Provide the (x, y) coordinate of the cell's center where the given text is located.  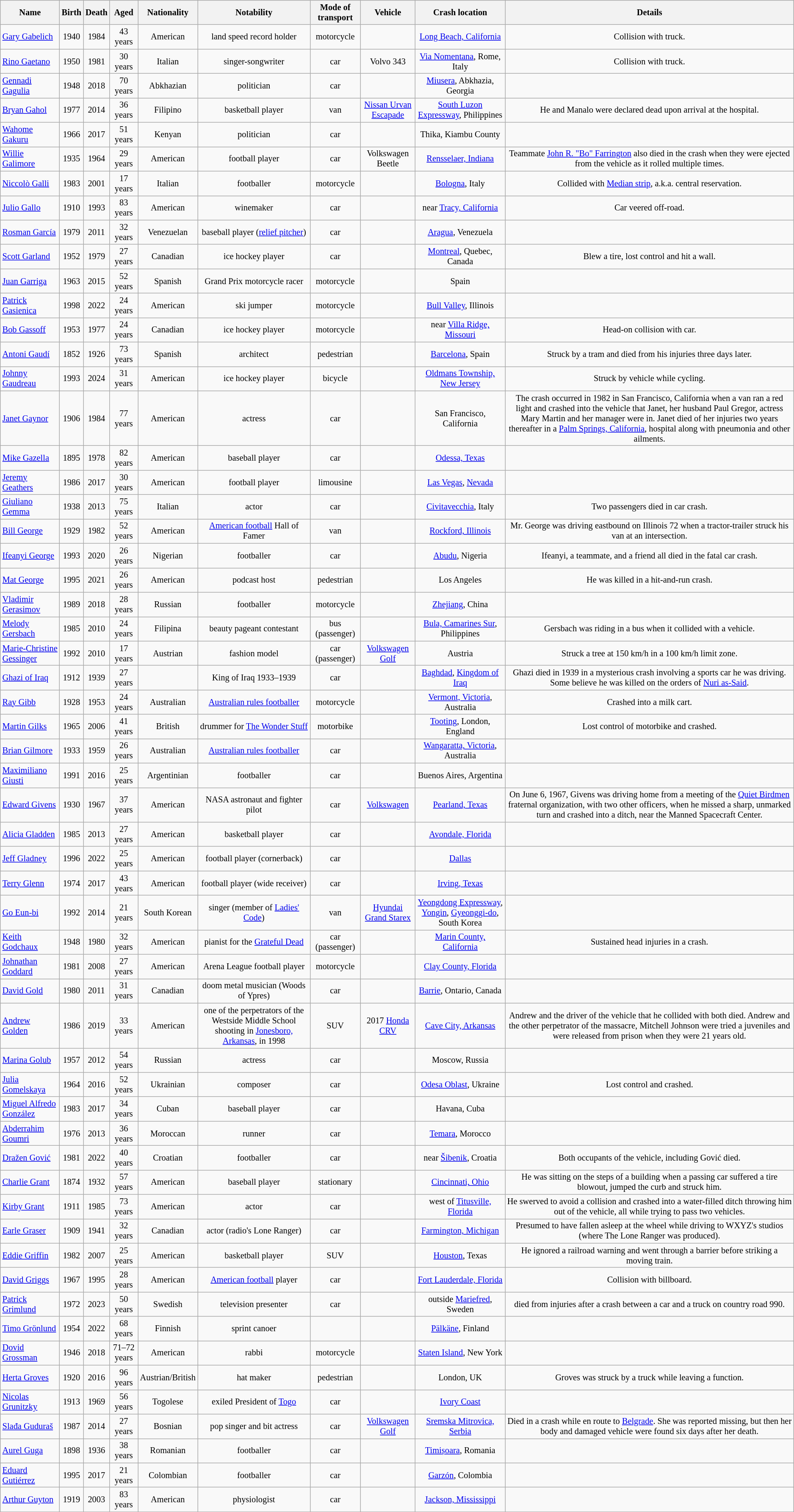
Bosnian (168, 1426)
singer-songwriter (254, 61)
41 years (124, 727)
1919 (72, 1499)
Long Beach, California (460, 37)
Temara, Morocco (460, 1133)
Andrew Golden (30, 1026)
Nissan Urvan Escapade (388, 110)
Austrian/British (168, 1377)
2023 (97, 1304)
Baghdad, Kingdom of Iraq (460, 677)
Kirby Grant (30, 1207)
Head-on collision with car. (649, 330)
2007 (97, 1255)
Rensselaer, Indiana (460, 159)
Gary Gabelich (30, 37)
1910 (72, 208)
2006 (97, 727)
Lost control and crashed. (649, 1084)
Grand Prix motorcycle racer (254, 281)
Rino Gaetano (30, 61)
Sremska Mitrovica, Serbia (460, 1426)
American football Hall of Famer (254, 531)
Rosman García (30, 232)
Earle Graser (30, 1231)
Patrick Gasienica (30, 305)
1895 (72, 458)
Presumed to have fallen asleep at the wheel while driving to WXYZ's studios (where The Lone Ranger was produced). (649, 1231)
Terry Glenn (30, 883)
beauty pageant contestant (254, 629)
2015 (97, 281)
70 years (124, 86)
Janet Gaynor (30, 418)
Montreal, Quebec, Canada (460, 257)
Garzón, Colombia (460, 1475)
Bula, Camarines Sur, Philippines (460, 629)
Aragua, Venezuela (460, 232)
Jackson, Mississippi (460, 1499)
Volkswagen Beetle (388, 159)
Timo Grönlund (30, 1329)
75 years (124, 507)
David Griggs (30, 1280)
1932 (97, 1182)
Lost control of motorbike and crashed. (649, 727)
1950 (72, 61)
1929 (72, 531)
Brian Gilmore (30, 751)
Giuliano Gemma (30, 507)
2020 (97, 556)
Cincinnati, Ohio (460, 1182)
Barcelona, Spain (460, 354)
Julio Gallo (30, 208)
Alicia Gladden (30, 834)
33 years (124, 1026)
pianist for the Grateful Dead (254, 942)
fashion model (254, 653)
one of the perpetrators of the Westside Middle School shooting in Jonesboro, Arkansas, in 1998 (254, 1026)
Gennadi Gagulia (30, 86)
1966 (72, 135)
1998 (72, 305)
motorbike (335, 727)
1909 (72, 1231)
1976 (72, 1133)
1974 (72, 883)
architect (254, 354)
Cave City, Arkansas (460, 1026)
Spain (460, 281)
1933 (72, 751)
Moroccan (168, 1133)
Austria (460, 653)
Niccolò Galli (30, 183)
limousine (335, 482)
Avondale, Florida (460, 834)
Finnish (168, 1329)
San Francisco, California (460, 418)
Go Eun-bi (30, 912)
stationary (335, 1182)
physiologist (254, 1499)
Marina Golub (30, 1060)
Abudu, Nigeria (460, 556)
1969 (97, 1402)
Both occupants of the vehicle, including Gović died. (649, 1158)
Miusera, Abkhazia, Georgia (460, 86)
Fort Lauderdale, Florida (460, 1280)
Dovid Grossman (30, 1353)
Bill George (30, 531)
Wahome Gakuru (30, 135)
68 years (124, 1329)
Moscow, Russia (460, 1060)
Barrie, Ontario, Canada (460, 991)
Charlie Grant (30, 1182)
82 years (124, 458)
Odessa, Texas (460, 458)
rabbi (254, 1353)
Two passengers died in car crash. (649, 507)
Martin Gilks (30, 727)
Colombian (168, 1475)
Maximiliano Giusti (30, 775)
1939 (97, 677)
He ignored a railroad warning and went through a barrier before striking a moving train. (649, 1255)
bus (passenger) (335, 629)
Jeremy Geathers (30, 482)
British (168, 727)
2017 Honda CRV (388, 1026)
pop singer and bit actress (254, 1426)
Death (97, 12)
50 years (124, 1304)
Buenos Aires, Argentina (460, 775)
Kenyan (168, 135)
NASA astronaut and fighter pilot (254, 805)
Marin County, California (460, 942)
Mike Gazella (30, 458)
football player (cornerback) (254, 859)
Tooting, London, England (460, 727)
1954 (72, 1329)
Via Nomentana, Rome, Italy (460, 61)
Bull Valley, Illinois (460, 305)
1912 (72, 677)
71–72 years (124, 1353)
Vermont, Victoria, Australia (460, 702)
Name (30, 12)
Ghazi of Iraq (30, 677)
Eduard Gutiérrez (30, 1475)
Vehicle (388, 12)
Ifeanyi, a teammate, and a friend all died in the fatal car crash. (649, 556)
runner (254, 1133)
Odesa Oblast, Ukraine (460, 1084)
Scott Garland (30, 257)
Civitavecchia, Italy (460, 507)
Julia Gomelskaya (30, 1084)
96 years (124, 1377)
1874 (72, 1182)
Pearland, Texas (460, 805)
land speed record holder (254, 37)
Ray Gibb (30, 702)
1906 (72, 418)
Havana, Cuba (460, 1109)
Volvo 343 (388, 61)
hat maker (254, 1377)
Yeongdong Expressway, Yongin, Gyeonggi-do, South Korea (460, 912)
Notability (254, 12)
Nicolas Grunitzky (30, 1402)
Struck a tree at 150 km/h in a 100 km/h limit zone. (649, 653)
1978 (97, 458)
near Šibenik, Croatia (460, 1158)
40 years (124, 1158)
Sustained head injuries in a crash. (649, 942)
Los Angeles (460, 580)
Cuban (168, 1109)
1930 (72, 805)
Struck by a tram and died from his injuries three days later. (649, 354)
near Tracy, California (460, 208)
west of Titusville, Florida (460, 1207)
Arthur Guyton (30, 1499)
David Gold (30, 991)
Details (649, 12)
Birth (72, 12)
1926 (97, 354)
Willie Galimore (30, 159)
died from injuries after a crash between a car and a truck on country road 990. (649, 1304)
1935 (72, 159)
1996 (72, 859)
Car veered off-road. (649, 208)
Patrick Grimlund (30, 1304)
1938 (72, 507)
Melody Gersbach (30, 629)
Filipino (168, 110)
Volkswagen (388, 805)
Groves was struck by a truck while leaving a function. (649, 1377)
1987 (72, 1426)
podcast host (254, 580)
He swerved to avoid a collision and crashed into a water-filled ditch throwing him out of the vehicle, all while trying to pass two vehicles. (649, 1207)
Las Vegas, Nevada (460, 482)
Thika, Kiambu County (460, 135)
Venezuelan (168, 232)
Togolese (168, 1402)
29 years (124, 159)
Ivory Coast (460, 1402)
Marie-Christine Gessinger (30, 653)
outside Mariefred, Sweden (460, 1304)
He and Manalo were declared dead upon arrival at the hospital. (649, 110)
Juan Garriga (30, 281)
drummer for The Wonder Stuff (254, 727)
Staten Island, New York (460, 1353)
Eddie Griffin (30, 1255)
He was killed in a hit-and-run crash. (649, 580)
Croatian (168, 1158)
Irving, Texas (460, 883)
exiled President of Togo (254, 1402)
Ifeanyi George (30, 556)
Vladimir Gerasimov (30, 604)
1898 (72, 1451)
51 years (124, 135)
2001 (97, 183)
1913 (72, 1402)
Collided with Median strip, a.k.a. central reservation. (649, 183)
composer (254, 1084)
1940 (72, 37)
Died in a crash while en route to Belgrade. She was reported missing, but then her body and damaged vehicle were found six days after her death. (649, 1426)
Hyundai Grand Starex (388, 912)
Aged (124, 12)
Miguel Alfredo González (30, 1109)
singer (member of Ladies' Code) (254, 912)
Timișoara, Romania (460, 1451)
Abderrahim Goumri (30, 1133)
Pälkäne, Finland (460, 1329)
2024 (97, 379)
Mat George (30, 580)
1963 (72, 281)
Dražen Gović (30, 1158)
Herta Groves (30, 1377)
Filipina (168, 629)
Nationality (168, 12)
He was sitting on the steps of a building when a passing car suffered a tire blowout, jumped the curb and struck him. (649, 1182)
winemaker (254, 208)
Arena League football player (254, 967)
Clay County, Florida (460, 967)
Edward Givens (30, 805)
57 years (124, 1182)
actor (radio's Lone Ranger) (254, 1231)
baseball player (relief pitcher) (254, 232)
Teammate John R. "Bo" Farrington also died in the crash when they were ejected from the vehicle as it rolled multiple times. (649, 159)
Dallas (460, 859)
Struck by vehicle while cycling. (649, 379)
Collision with billboard. (649, 1280)
1920 (72, 1377)
2008 (97, 967)
Keith Godchaux (30, 942)
Ghazi died in 1939 in a mysterious crash involving a sports car he was driving. Some believe he was killed on the orders of Nuri as-Said. (649, 677)
bicycle (335, 379)
1959 (97, 751)
54 years (124, 1060)
Mode of transport (335, 12)
77 years (124, 418)
South Luzon Expressway, Philippines (460, 110)
2019 (97, 1026)
Abkhazian (168, 86)
1989 (72, 604)
Argentinian (168, 775)
Jeff Gladney (30, 859)
Houston, Texas (460, 1255)
38 years (124, 1451)
Oldmans Township, New Jersey (460, 379)
Wangaratta, Victoria, Australia (460, 751)
1946 (72, 1353)
1941 (97, 1231)
1972 (72, 1304)
Bryan Gahol (30, 110)
Nigerian (168, 556)
2003 (97, 1499)
Mr. George was driving eastbound on Illinois 72 when a tractor-trailer struck his van at an intersection. (649, 531)
Slađa Guduraš (30, 1426)
Farmington, Michigan (460, 1231)
American football player (254, 1280)
1991 (72, 775)
Gersbach was riding in a bus when it collided with a vehicle. (649, 629)
near Villa Ridge, Missouri (460, 330)
Aurel Guga (30, 1451)
Bob Gassoff (30, 330)
Crash location (460, 12)
Austrian (168, 653)
Ukrainian (168, 1084)
1936 (97, 1451)
ski jumper (254, 305)
Bologna, Italy (460, 183)
2021 (97, 580)
King of Iraq 1933–1939 (254, 677)
football player (wide receiver) (254, 883)
television presenter (254, 1304)
34 years (124, 1109)
London, UK (460, 1377)
1952 (72, 257)
1957 (72, 1060)
1928 (72, 702)
2012 (97, 1060)
Zhejiang, China (460, 604)
Rockford, Illinois (460, 531)
Johnny Gaudreau (30, 379)
1965 (72, 727)
1911 (72, 1207)
Johnathan Goddard (30, 967)
doom metal musician (Woods of Ypres) (254, 991)
37 years (124, 805)
56 years (124, 1402)
South Korean (168, 912)
Antoni Gaudí (30, 354)
Blew a tire, lost control and hit a wall. (649, 257)
Swedish (168, 1304)
Crashed into a milk cart. (649, 702)
Romanian (168, 1451)
sprint canoer (254, 1329)
1852 (72, 354)
